Pinpoint the cell where the given text exists, returning its [X, Y] midpoint coordinate. 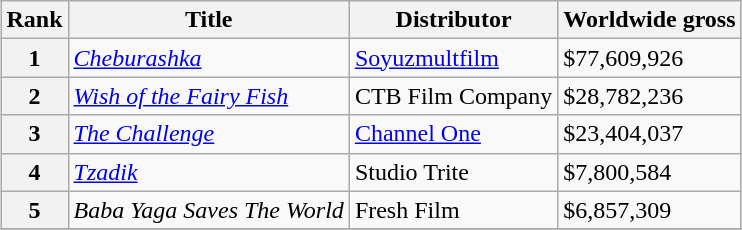
Wish of the Fairy Fish [208, 96]
Title [208, 20]
Cheburashka [208, 58]
Tzadik [208, 172]
Fresh Film [453, 210]
Baba Yaga Saves The World [208, 210]
4 [34, 172]
$23,404,037 [650, 134]
Distributor [453, 20]
5 [34, 210]
Worldwide gross [650, 20]
$77,609,926 [650, 58]
Studio Trite [453, 172]
$7,800,584 [650, 172]
Soyuzmultfilm [453, 58]
The Challenge [208, 134]
Rank [34, 20]
2 [34, 96]
CTB Film Company [453, 96]
3 [34, 134]
$6,857,309 [650, 210]
Channel One [453, 134]
$28,782,236 [650, 96]
1 [34, 58]
